Extract the [x, y] coordinate from the center of the cell holding the provided text.  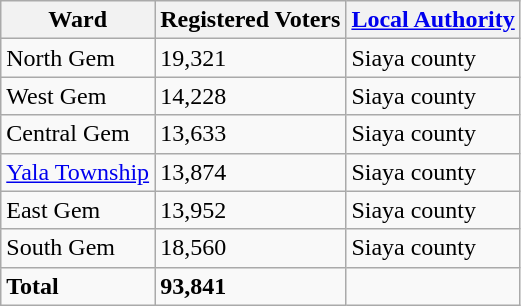
East Gem [78, 210]
93,841 [250, 286]
Ward [78, 20]
West Gem [78, 96]
19,321 [250, 58]
Yala Township [78, 172]
18,560 [250, 248]
14,228 [250, 96]
Total [78, 286]
13,952 [250, 210]
Central Gem [78, 134]
South Gem [78, 248]
Local Authority [433, 20]
North Gem [78, 58]
13,874 [250, 172]
13,633 [250, 134]
Registered Voters [250, 20]
